Detect which cell encompasses the target text, then output its [X, Y] center coordinate. 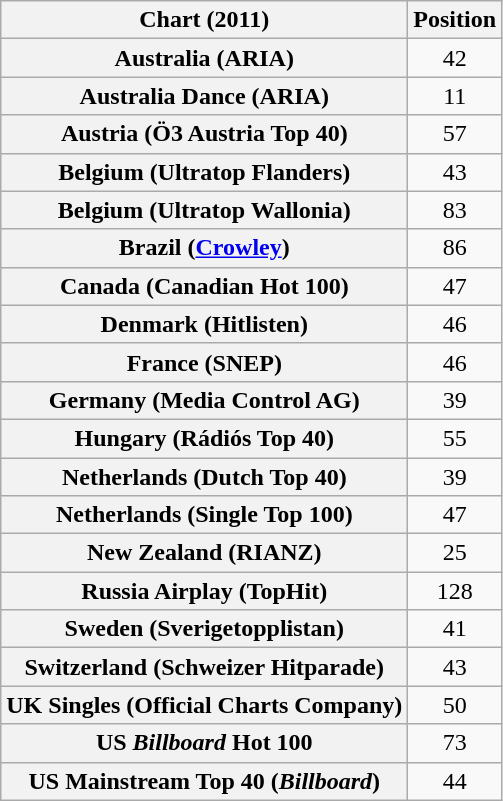
Sweden (Sverigetopplistan) [204, 629]
Switzerland (Schweizer Hitparade) [204, 667]
Hungary (Rádiós Top 40) [204, 438]
55 [455, 438]
Position [455, 20]
France (SNEP) [204, 362]
Australia Dance (ARIA) [204, 96]
US Mainstream Top 40 (Billboard) [204, 781]
42 [455, 58]
50 [455, 705]
Canada (Canadian Hot 100) [204, 286]
Netherlands (Single Top 100) [204, 515]
86 [455, 248]
Brazil (Crowley) [204, 248]
83 [455, 210]
Australia (ARIA) [204, 58]
Belgium (Ultratop Wallonia) [204, 210]
41 [455, 629]
Belgium (Ultratop Flanders) [204, 172]
73 [455, 743]
US Billboard Hot 100 [204, 743]
128 [455, 591]
UK Singles (Official Charts Company) [204, 705]
Chart (2011) [204, 20]
44 [455, 781]
Denmark (Hitlisten) [204, 324]
57 [455, 134]
New Zealand (RIANZ) [204, 553]
Germany (Media Control AG) [204, 400]
Russia Airplay (TopHit) [204, 591]
Austria (Ö3 Austria Top 40) [204, 134]
25 [455, 553]
Netherlands (Dutch Top 40) [204, 477]
11 [455, 96]
